Provide the (X, Y) coordinate of the cell's center where the given text is located.  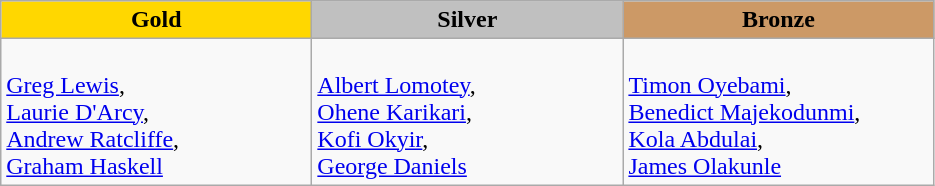
Timon Oyebami,Benedict Majekodunmi,Kola Abdulai,James Olakunle (778, 112)
Greg Lewis,Laurie D'Arcy,Andrew Ratcliffe,Graham Haskell (156, 112)
Bronze (778, 20)
Gold (156, 20)
Albert Lomotey,Ohene Karikari,Kofi Okyir,George Daniels (468, 112)
Silver (468, 20)
